Search for the cell housing the specified text and yield its [X, Y] center coordinate. 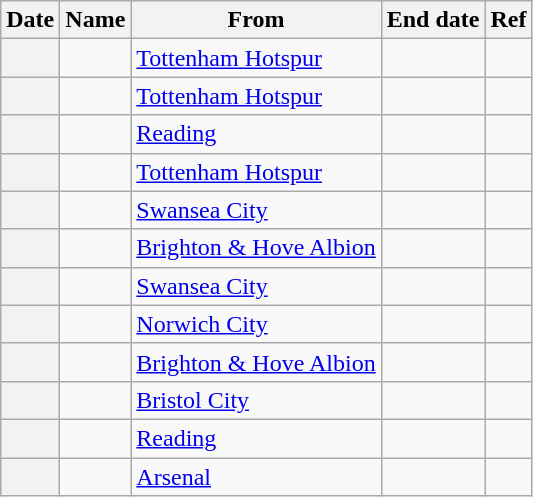
Bristol City [256, 400]
Date [30, 20]
From [256, 20]
Name [96, 20]
Ref [508, 20]
End date [433, 20]
Norwich City [256, 324]
Arsenal [256, 477]
